Determine the [X, Y] coordinate at the center of the cell enclosing the given text.  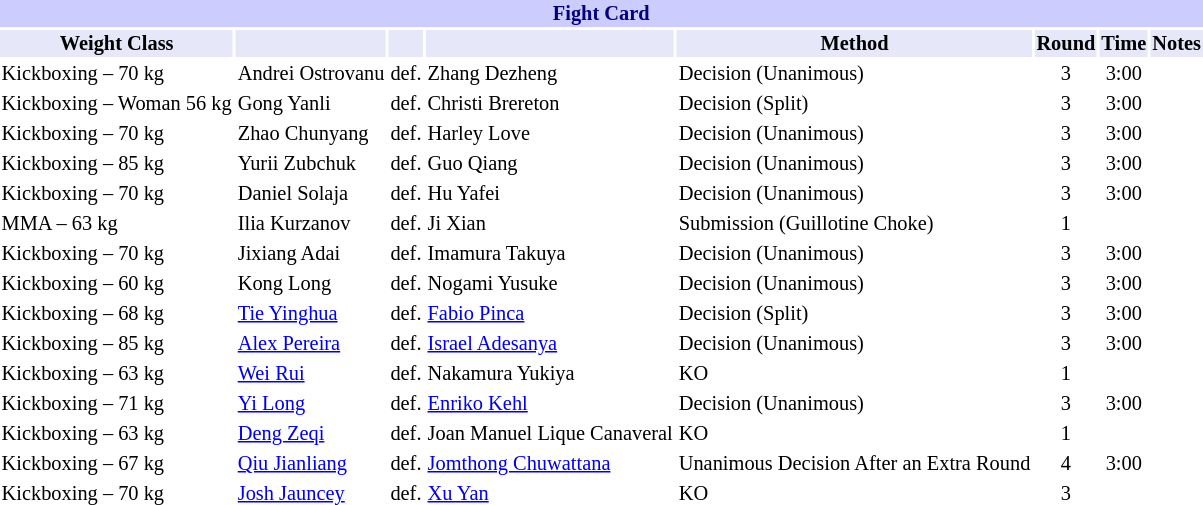
Christi Brereton [550, 104]
4 [1066, 464]
Notes [1177, 44]
Kickboxing – Woman 56 kg [116, 104]
Ilia Kurzanov [311, 224]
Tie Yinghua [311, 314]
Guo Qiang [550, 164]
Nakamura Yukiya [550, 374]
Round [1066, 44]
Method [854, 44]
Daniel Solaja [311, 194]
Zhao Chunyang [311, 134]
Time [1124, 44]
Kickboxing – 71 kg [116, 404]
Deng Zeqi [311, 434]
Imamura Takuya [550, 254]
Kickboxing – 68 kg [116, 314]
MMA – 63 kg [116, 224]
Yi Long [311, 404]
Fabio Pinca [550, 314]
Kickboxing – 67 kg [116, 464]
Ji Xian [550, 224]
Israel Adesanya [550, 344]
Qiu Jianliang [311, 464]
Weight Class [116, 44]
Fight Card [601, 14]
Yurii Zubchuk [311, 164]
Hu Yafei [550, 194]
Gong Yanli [311, 104]
Kong Long [311, 284]
Submission (Guillotine Choke) [854, 224]
Andrei Ostrovanu [311, 74]
Enriko Kehl [550, 404]
Zhang Dezheng [550, 74]
Joan Manuel Lique Canaveral [550, 434]
Alex Pereira [311, 344]
Wei Rui [311, 374]
Nogami Yusuke [550, 284]
Unanimous Decision After an Extra Round [854, 464]
Jomthong Chuwattana [550, 464]
Harley Love [550, 134]
Jixiang Adai [311, 254]
Kickboxing – 60 kg [116, 284]
